Find where the given text appears and provide that cell's center as (x, y) coordinate. 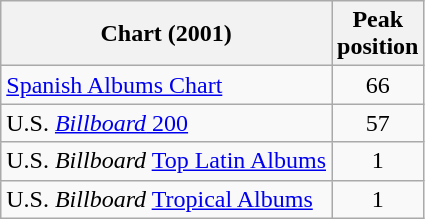
Spanish Albums Chart (166, 85)
U.S. Billboard Tropical Albums (166, 199)
66 (378, 85)
Peakposition (378, 34)
U.S. Billboard 200 (166, 123)
U.S. Billboard Top Latin Albums (166, 161)
Chart (2001) (166, 34)
57 (378, 123)
